Output the (x, y) coordinate of the center of the cell containing the given text.  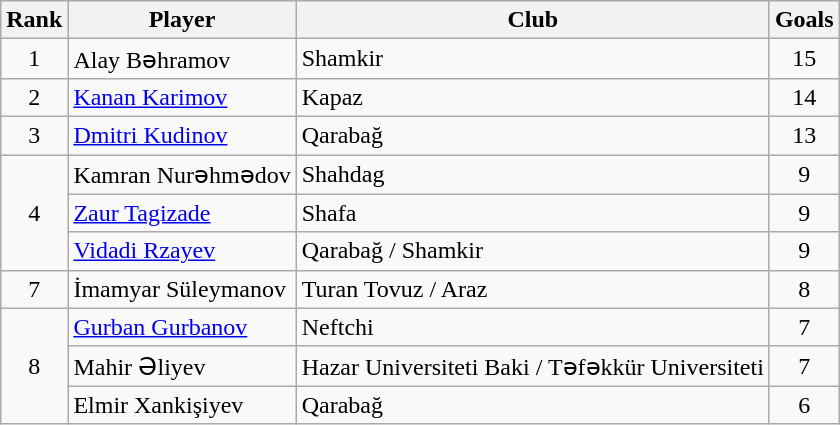
Dmitri Kudinov (182, 135)
3 (34, 135)
Elmir Xankişiyev (182, 405)
Kapaz (532, 97)
Zaur Tagizade (182, 213)
Qarabağ / Shamkir (532, 251)
Club (532, 20)
Player (182, 20)
13 (804, 135)
Gurban Gurbanov (182, 327)
İmamyar Süleymanov (182, 289)
Rank (34, 20)
2 (34, 97)
Goals (804, 20)
Mahir Əliyev (182, 366)
Vidadi Rzayev (182, 251)
Turan Tovuz / Araz (532, 289)
Kamran Nurəhmədov (182, 174)
1 (34, 59)
4 (34, 212)
Shafa (532, 213)
14 (804, 97)
Kanan Karimov (182, 97)
Alay Bəhramov (182, 59)
15 (804, 59)
Shahdag (532, 174)
Shamkir (532, 59)
6 (804, 405)
Hazar Universiteti Baki / Təfəkkür Universiteti (532, 366)
Neftchi (532, 327)
